Locate the cell with the specified text and output its (x, y) center coordinate. 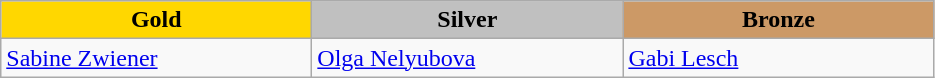
Olga Nelyubova (468, 58)
Sabine Zwiener (156, 58)
Bronze (778, 20)
Gabi Lesch (778, 58)
Silver (468, 20)
Gold (156, 20)
